Return [x, y] of the center of cell containing provided text 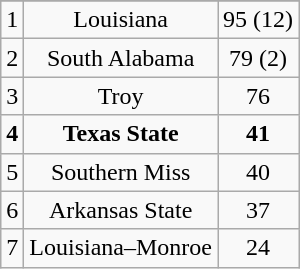
24 [258, 248]
Arkansas State [121, 210]
41 [258, 134]
3 [12, 96]
76 [258, 96]
Southern Miss [121, 172]
4 [12, 134]
95 (12) [258, 20]
40 [258, 172]
Louisiana [121, 20]
South Alabama [121, 58]
2 [12, 58]
7 [12, 248]
Louisiana–Monroe [121, 248]
6 [12, 210]
Texas State [121, 134]
5 [12, 172]
1 [12, 20]
Troy [121, 96]
37 [258, 210]
79 (2) [258, 58]
